Determine the [X, Y] coordinate at the center of the cell enclosing the given text.  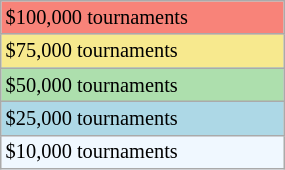
$10,000 tournaments [142, 152]
$25,000 tournaments [142, 118]
$100,000 tournaments [142, 17]
$50,000 tournaments [142, 85]
$75,000 tournaments [142, 51]
